Provide the [X, Y] coordinate of the cell's center where the given text is located.  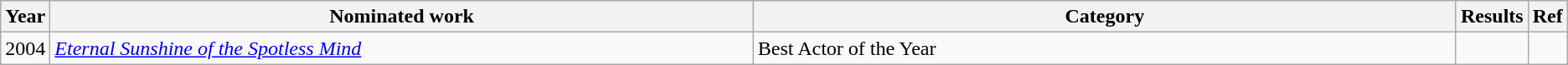
2004 [25, 48]
Year [25, 17]
Eternal Sunshine of the Spotless Mind [402, 48]
Ref [1548, 17]
Best Actor of the Year [1104, 48]
Results [1492, 17]
Category [1104, 17]
Nominated work [402, 17]
